Scan for the cell matching the given text and deliver its (X, Y) coordinate at center. 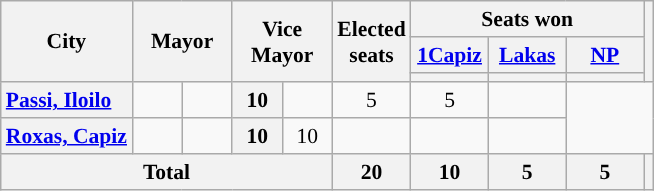
Lakas (527, 55)
Vice Mayor (282, 42)
Total (167, 172)
Seats won (528, 19)
20 (371, 172)
Mayor (182, 42)
Roxas, Capiz (66, 136)
Electedseats (371, 42)
Passi, Iloilo (66, 101)
1Capiz (450, 55)
City (66, 42)
NP (605, 55)
